Search for the cell housing the specified text and yield its (x, y) center coordinate. 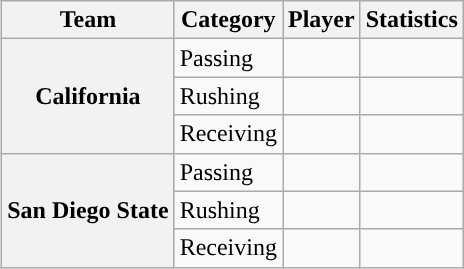
Team (88, 20)
Category (228, 20)
California (88, 96)
Player (321, 20)
San Diego State (88, 210)
Statistics (412, 20)
